Return [x, y] of the center of cell containing provided text 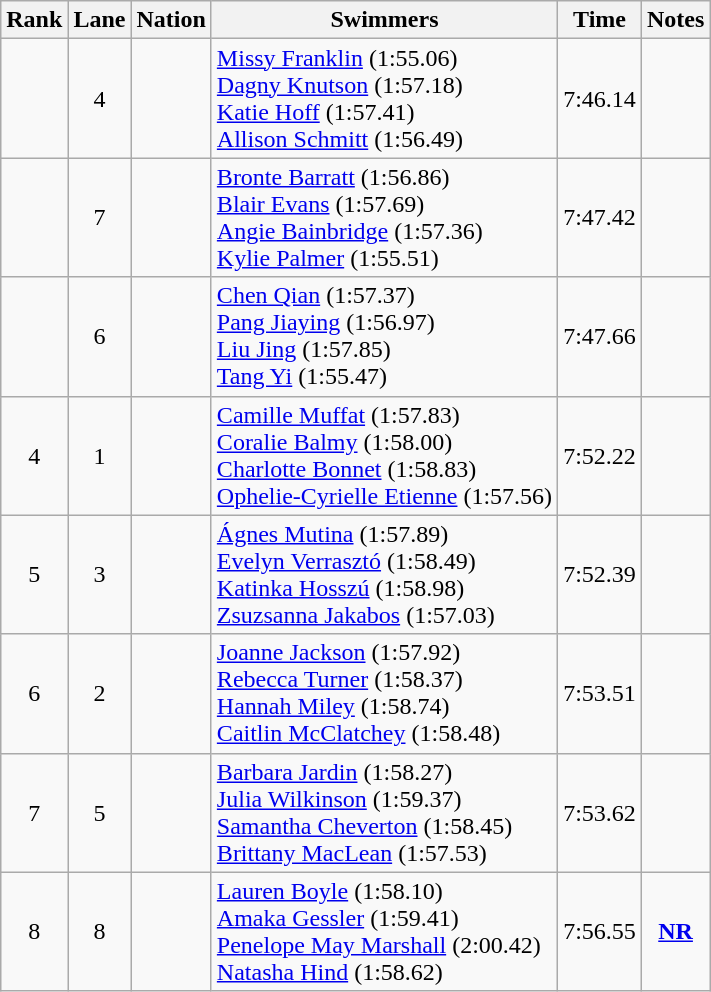
Barbara Jardin (1:58.27)Julia Wilkinson (1:59.37)Samantha Cheverton (1:58.45)Brittany MacLean (1:57.53) [384, 812]
7:56.55 [600, 932]
Nation [171, 20]
Missy Franklin (1:55.06)Dagny Knutson (1:57.18)Katie Hoff (1:57.41)Allison Schmitt (1:56.49) [384, 98]
Lane [100, 20]
7:52.39 [600, 574]
Joanne Jackson (1:57.92)Rebecca Turner (1:58.37)Hannah Miley (1:58.74)Caitlin McClatchey (1:58.48) [384, 694]
Time [600, 20]
3 [100, 574]
Notes [675, 20]
7:53.51 [600, 694]
Rank [34, 20]
7:47.42 [600, 218]
7:53.62 [600, 812]
Swimmers [384, 20]
Bronte Barratt (1:56.86)Blair Evans (1:57.69)Angie Bainbridge (1:57.36)Kylie Palmer (1:55.51) [384, 218]
7:47.66 [600, 336]
7:46.14 [600, 98]
1 [100, 456]
Chen Qian (1:57.37)Pang Jiaying (1:56.97)Liu Jing (1:57.85)Tang Yi (1:55.47) [384, 336]
Camille Muffat (1:57.83)Coralie Balmy (1:58.00)Charlotte Bonnet (1:58.83)Ophelie-Cyrielle Etienne (1:57.56) [384, 456]
2 [100, 694]
Lauren Boyle (1:58.10)Amaka Gessler (1:59.41)Penelope May Marshall (2:00.42)Natasha Hind (1:58.62) [384, 932]
NR [675, 932]
Ágnes Mutina (1:57.89)Evelyn Verrasztó (1:58.49)Katinka Hosszú (1:58.98)Zsuzsanna Jakabos (1:57.03) [384, 574]
7:52.22 [600, 456]
